Search for the cell housing the specified text and yield its (x, y) center coordinate. 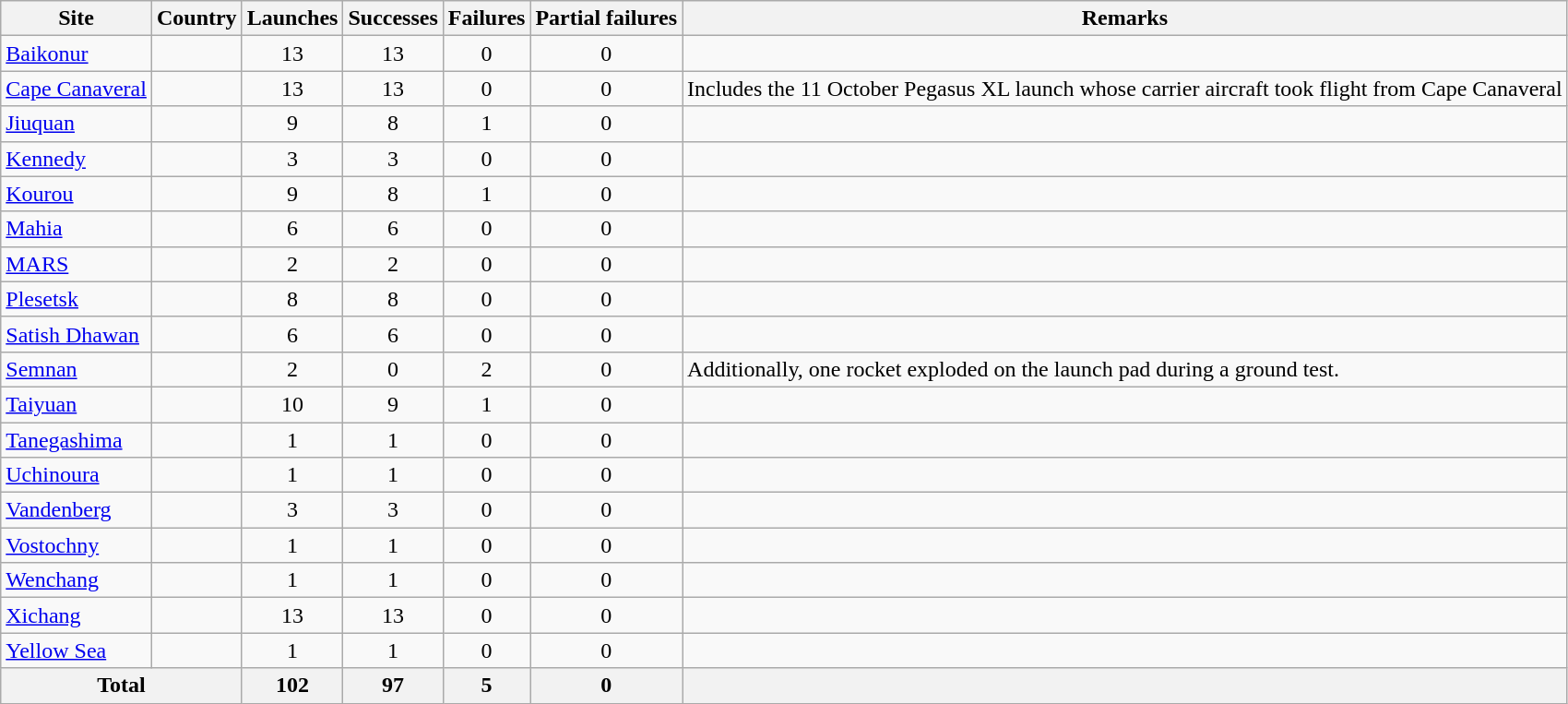
Plesetsk (77, 299)
Kourou (77, 194)
Taiyuan (77, 404)
Additionally, one rocket exploded on the launch pad during a ground test. (1125, 369)
Total (122, 686)
5 (487, 686)
Semnan (77, 369)
Yellow Sea (77, 650)
Country (196, 18)
Remarks (1125, 18)
Site (77, 18)
Baikonur (77, 54)
102 (292, 686)
Launches (292, 18)
Wenchang (77, 580)
Satish Dhawan (77, 334)
Xichang (77, 615)
MARS (77, 264)
10 (292, 404)
97 (393, 686)
Mahia (77, 229)
Successes (393, 18)
Uchinoura (77, 475)
Kennedy (77, 159)
Vostochny (77, 545)
Cape Canaveral (77, 89)
Tanegashima (77, 440)
Jiuquan (77, 124)
Includes the 11 October Pegasus XL launch whose carrier aircraft took flight from Cape Canaveral (1125, 89)
Failures (487, 18)
Vandenberg (77, 510)
Partial failures (607, 18)
